Return the (x, y) coordinate for the center point of the cell that contains the specified text.  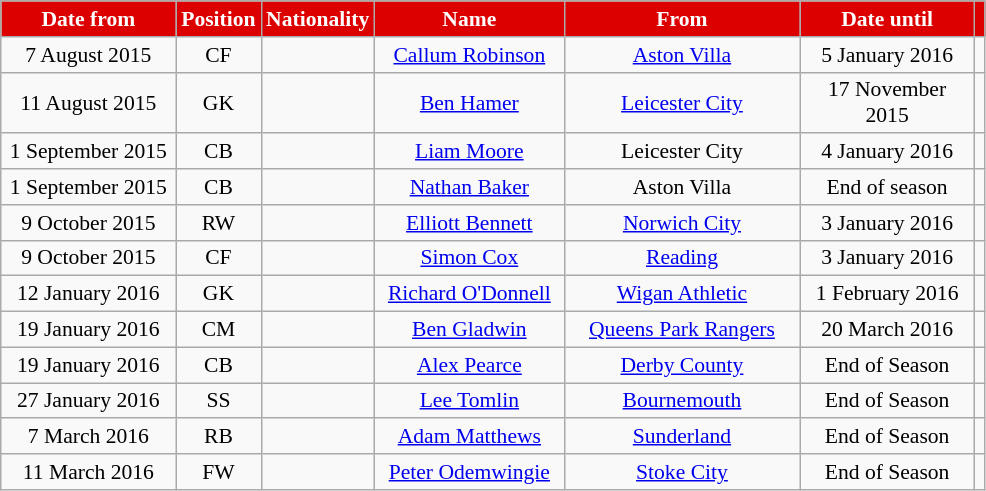
Name (469, 19)
12 January 2016 (88, 294)
11 March 2016 (88, 472)
FW (218, 472)
17 November 2015 (888, 102)
5 January 2016 (888, 55)
Elliott Bennett (469, 223)
7 August 2015 (88, 55)
Norwich City (682, 223)
RB (218, 437)
Liam Moore (469, 152)
Bournemouth (682, 401)
Ben Gladwin (469, 330)
RW (218, 223)
Wigan Athletic (682, 294)
Reading (682, 258)
Richard O'Donnell (469, 294)
SS (218, 401)
Peter Odemwingie (469, 472)
Position (218, 19)
Ben Hamer (469, 102)
End of season (888, 187)
Date until (888, 19)
Queens Park Rangers (682, 330)
From (682, 19)
1 February 2016 (888, 294)
CM (218, 330)
27 January 2016 (88, 401)
Nationality (318, 19)
Simon Cox (469, 258)
Lee Tomlin (469, 401)
20 March 2016 (888, 330)
Alex Pearce (469, 365)
11 August 2015 (88, 102)
Sunderland (682, 437)
Stoke City (682, 472)
Callum Robinson (469, 55)
7 March 2016 (88, 437)
Adam Matthews (469, 437)
4 January 2016 (888, 152)
Nathan Baker (469, 187)
Date from (88, 19)
Derby County (682, 365)
